Determine the [x, y] coordinate at the center of the cell enclosing the given text.  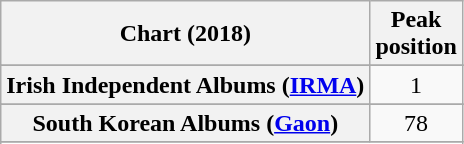
78 [416, 123]
Irish Independent Albums (IRMA) [186, 85]
South Korean Albums (Gaon) [186, 123]
Peakposition [416, 34]
1 [416, 85]
Chart (2018) [186, 34]
